Identify which cell holds the provided text, then report its (x, y) central coordinate. 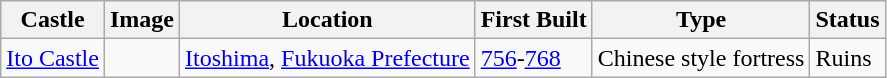
Image (142, 20)
Ruins (848, 58)
Type (701, 20)
Status (848, 20)
Itoshima, Fukuoka Prefecture (328, 58)
First Built (534, 20)
Ito Castle (53, 58)
Chinese style fortress (701, 58)
Location (328, 20)
Castle (53, 20)
756-768 (534, 58)
